Scan for the cell matching the given text and deliver its (X, Y) coordinate at center. 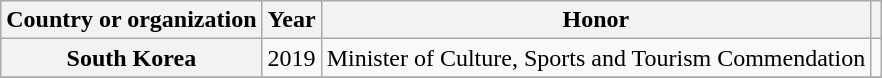
Minister of Culture, Sports and Tourism Commendation (596, 58)
Honor (596, 20)
Country or organization (132, 20)
2019 (292, 58)
Year (292, 20)
South Korea (132, 58)
